Output the [X, Y] coordinate of the center of the cell containing the given text.  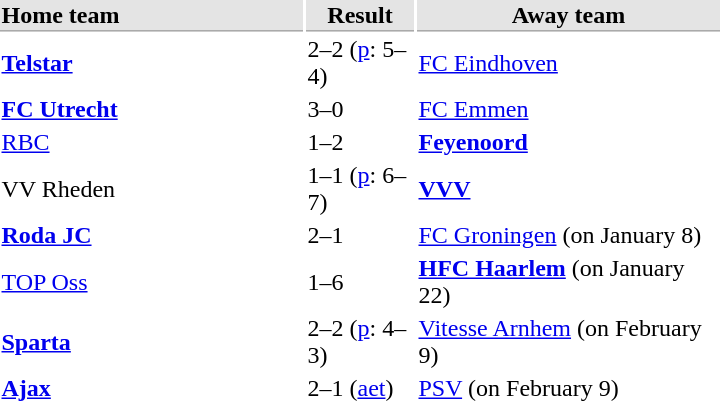
2–2 (p: 5–4) [360, 62]
2–2 (p: 4–3) [360, 342]
1–1 (p: 6–7) [360, 188]
3–0 [360, 109]
HFC Haarlem (on January 22) [568, 282]
TOP Oss [152, 282]
FC Emmen [568, 109]
RBC [152, 143]
Home team [152, 16]
Telstar [152, 62]
1–2 [360, 143]
Vitesse Arnhem (on February 9) [568, 342]
Result [360, 16]
FC Eindhoven [568, 62]
FC Groningen (on January 8) [568, 235]
2–1 [360, 235]
VVV [568, 188]
Roda JC [152, 235]
Sparta [152, 342]
FC Utrecht [152, 109]
Away team [568, 16]
1–6 [360, 282]
Feyenoord [568, 143]
VV Rheden [152, 188]
